Return (X, Y) of the center of cell containing provided text 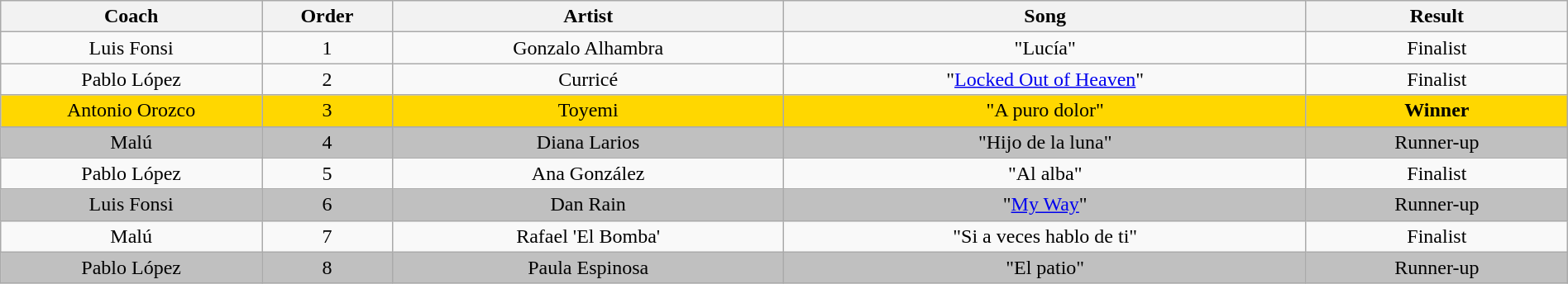
Song (1045, 17)
"Al alba" (1045, 173)
"Si a veces hablo de ti" (1045, 236)
"Lucía" (1045, 48)
Curricé (588, 79)
3 (327, 111)
Paula Espinosa (588, 267)
5 (327, 173)
Result (1437, 17)
"Hijo de la luna" (1045, 142)
4 (327, 142)
1 (327, 48)
Order (327, 17)
"My Way" (1045, 205)
8 (327, 267)
"El patio" (1045, 267)
2 (327, 79)
"Locked Out of Heaven" (1045, 79)
Diana Larios (588, 142)
Coach (131, 17)
Antonio Orozco (131, 111)
7 (327, 236)
Ana González (588, 173)
Winner (1437, 111)
"A puro dolor" (1045, 111)
Toyemi (588, 111)
Dan Rain (588, 205)
Rafael 'El Bomba' (588, 236)
6 (327, 205)
Gonzalo Alhambra (588, 48)
Artist (588, 17)
